Return the [x, y] coordinate for the center point of the cell that contains the specified text.  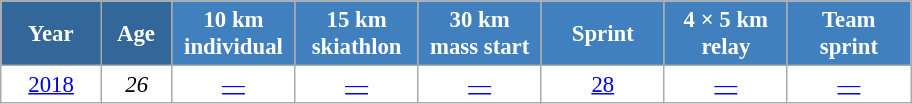
Year [52, 34]
Sprint [602, 34]
28 [602, 85]
4 × 5 km relay [726, 34]
30 km mass start [480, 34]
15 km skiathlon [356, 34]
Team sprint [848, 34]
2018 [52, 85]
26 [136, 85]
Age [136, 34]
10 km individual [234, 34]
